Find where the given text appears and provide that cell's center as (X, Y) coordinate. 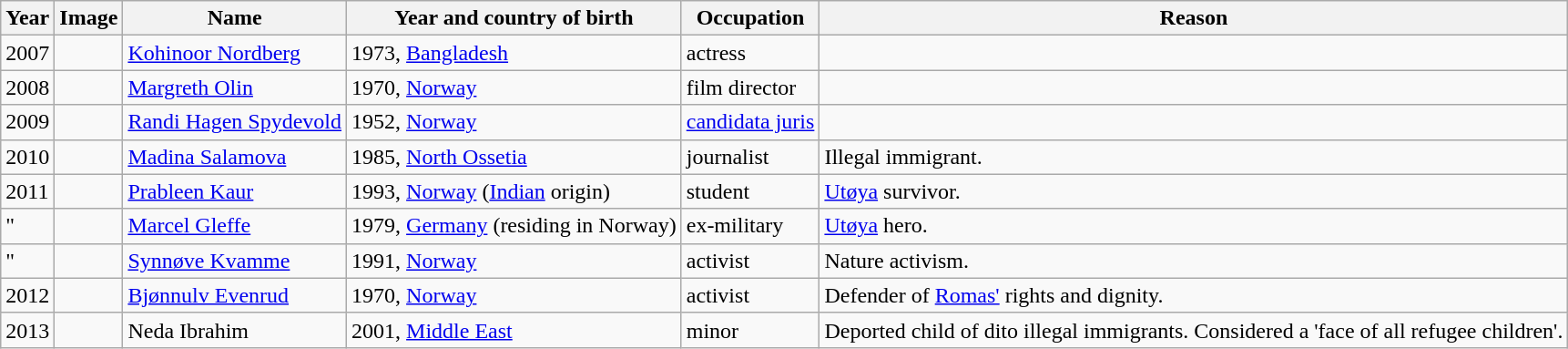
1985, North Ossetia (514, 157)
2010 (27, 157)
film director (750, 87)
Margreth Olin (235, 87)
Year and country of birth (514, 18)
Prableen Kaur (235, 191)
Randi Hagen Spydevold (235, 122)
Utøya survivor. (1194, 191)
Deported child of dito illegal immigrants. Considered a 'face of all refugee children'. (1194, 330)
1979, Germany (residing in Norway) (514, 226)
1973, Bangladesh (514, 53)
Illegal immigrant. (1194, 157)
Year (27, 18)
journalist (750, 157)
2007 (27, 53)
2001, Middle East (514, 330)
Madina Salamova (235, 157)
Name (235, 18)
Bjønnulv Evenrud (235, 295)
Kohinoor Nordberg (235, 53)
Occupation (750, 18)
Nature activism. (1194, 261)
2013 (27, 330)
minor (750, 330)
Reason (1194, 18)
2008 (27, 87)
Marcel Gleffe (235, 226)
Utøya hero. (1194, 226)
Synnøve Kvamme (235, 261)
Defender of Romas' rights and dignity. (1194, 295)
1993, Norway (Indian origin) (514, 191)
2012 (27, 295)
student (750, 191)
candidata juris (750, 122)
actress (750, 53)
Neda Ibrahim (235, 330)
Image (89, 18)
2011 (27, 191)
ex-military (750, 226)
1952, Norway (514, 122)
1991, Norway (514, 261)
2009 (27, 122)
